Extract the (X, Y) coordinate from the center of the cell holding the provided text.  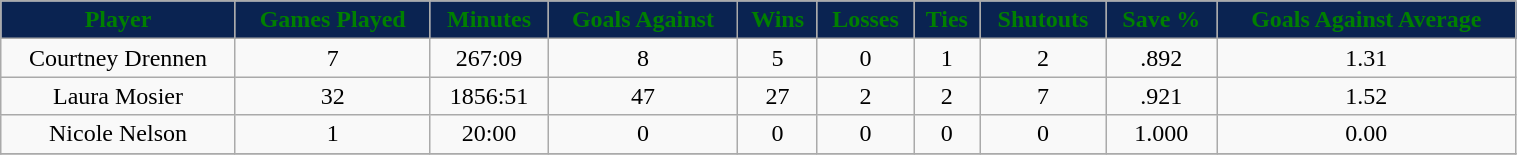
5 (778, 58)
1.31 (1366, 58)
Goals Against Average (1366, 20)
1856:51 (489, 96)
Games Played (332, 20)
32 (332, 96)
Wins (778, 20)
20:00 (489, 134)
47 (643, 96)
27 (778, 96)
Courtney Drennen (118, 58)
Laura Mosier (118, 96)
Goals Against (643, 20)
1.000 (1161, 134)
1.52 (1366, 96)
Save % (1161, 20)
Losses (865, 20)
Shutouts (1043, 20)
267:09 (489, 58)
Ties (947, 20)
.892 (1161, 58)
Minutes (489, 20)
8 (643, 58)
Nicole Nelson (118, 134)
0.00 (1366, 134)
.921 (1161, 96)
Player (118, 20)
